For the text-containing cell, return its midpoint in (x, y) coordinate format. 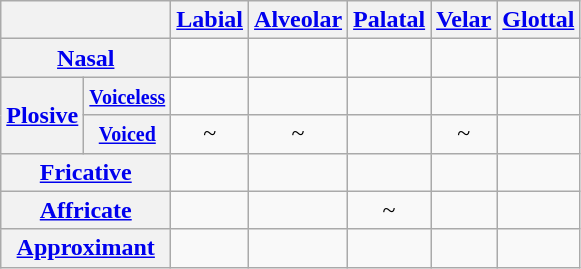
Voiced (128, 134)
Labial (210, 20)
Affricate (86, 210)
Voiceless (128, 96)
Fricative (86, 172)
Palatal (390, 20)
Nasal (86, 58)
Approximant (86, 248)
Alveolar (298, 20)
Glottal (538, 20)
Plosive (42, 115)
Velar (464, 20)
